Determine the (x, y) coordinate at the center of the cell enclosing the given text.  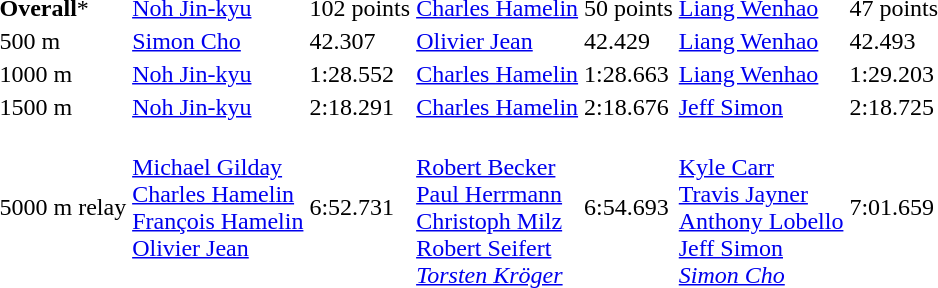
Simon Cho (218, 41)
1:28.552 (360, 74)
Jeff Simon (761, 107)
Olivier Jean (498, 41)
42.429 (629, 41)
2:18.676 (629, 107)
2:18.291 (360, 107)
1:28.663 (629, 74)
42.307 (360, 41)
